Return the [X, Y] coordinate for the center point of the cell that contains the specified text.  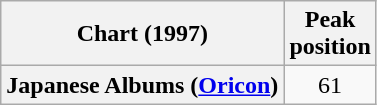
Peakposition [330, 34]
Chart (1997) [142, 34]
Japanese Albums (Oricon) [142, 85]
61 [330, 85]
